Identify which cell holds the provided text, then report its (X, Y) central coordinate. 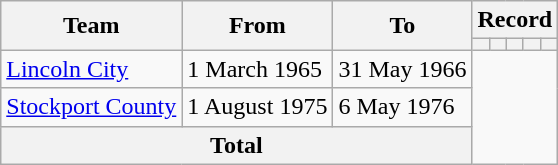
Stockport County (92, 107)
31 May 1966 (402, 69)
6 May 1976 (402, 107)
Team (92, 26)
To (402, 26)
Lincoln City (92, 69)
Total (236, 145)
From (258, 26)
1 August 1975 (258, 107)
Record (515, 20)
1 March 1965 (258, 69)
